Output the (x, y) coordinate of the center of the cell containing the given text.  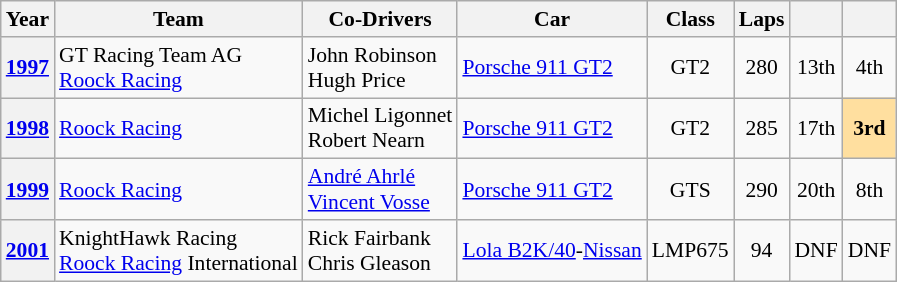
Car (552, 19)
285 (762, 128)
20th (816, 190)
Rick Fairbank Chris Gleason (380, 250)
3rd (870, 128)
Team (178, 19)
Year (28, 19)
LMP675 (690, 250)
94 (762, 250)
GT Racing Team AG Roock Racing (178, 68)
Michel Ligonnet Robert Nearn (380, 128)
290 (762, 190)
KnightHawk Racing Roock Racing International (178, 250)
280 (762, 68)
1999 (28, 190)
Co-Drivers (380, 19)
Laps (762, 19)
John Robinson Hugh Price (380, 68)
2001 (28, 250)
8th (870, 190)
GTS (690, 190)
1998 (28, 128)
13th (816, 68)
André Ahrlé Vincent Vosse (380, 190)
Class (690, 19)
1997 (28, 68)
4th (870, 68)
Lola B2K/40-Nissan (552, 250)
17th (816, 128)
